Pinpoint the cell where the given text exists, returning its (X, Y) midpoint coordinate. 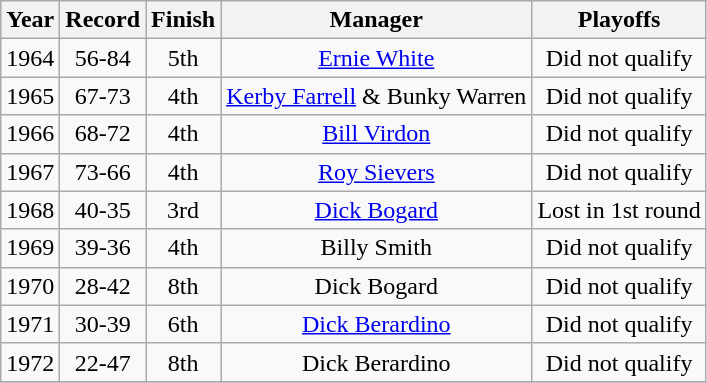
1966 (30, 134)
Year (30, 20)
5th (184, 58)
Record (103, 20)
Manager (376, 20)
40-35 (103, 210)
Playoffs (619, 20)
73-66 (103, 172)
1971 (30, 324)
Billy Smith (376, 248)
6th (184, 324)
3rd (184, 210)
1967 (30, 172)
Finish (184, 20)
1968 (30, 210)
1965 (30, 96)
68-72 (103, 134)
56-84 (103, 58)
Lost in 1st round (619, 210)
1970 (30, 286)
Roy Sievers (376, 172)
22-47 (103, 362)
67-73 (103, 96)
1969 (30, 248)
28-42 (103, 286)
Ernie White (376, 58)
Kerby Farrell & Bunky Warren (376, 96)
Bill Virdon (376, 134)
39-36 (103, 248)
30-39 (103, 324)
1972 (30, 362)
1964 (30, 58)
